Output the (X, Y) coordinate of the center of the cell containing the given text.  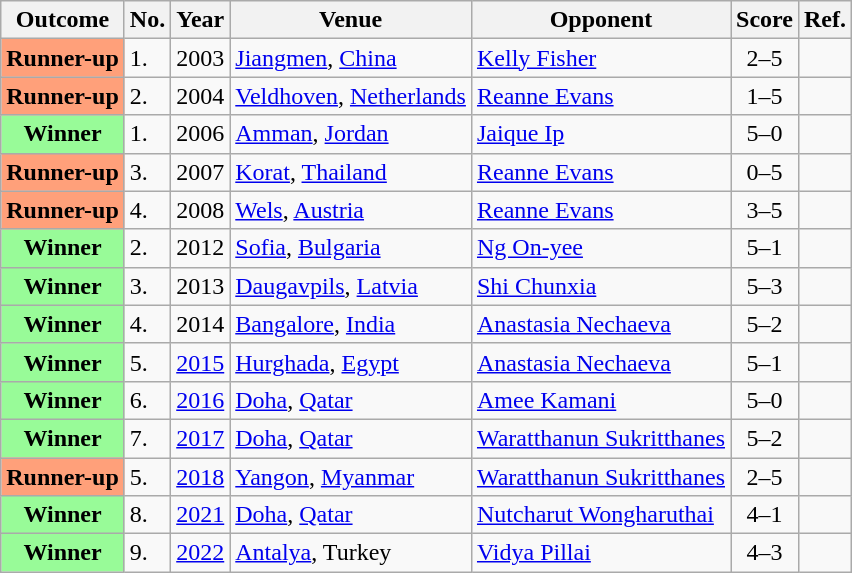
Hurghada, Egypt (351, 362)
Wels, Austria (351, 210)
5–3 (765, 286)
Antalya, Turkey (351, 553)
Outcome (63, 20)
2018 (200, 477)
2021 (200, 515)
Yangon, Myanmar (351, 477)
Nutcharut Wongharuthai (600, 515)
2007 (200, 172)
2008 (200, 210)
Jaique Ip (600, 134)
Amman, Jordan (351, 134)
4–3 (765, 553)
Kelly Fisher (600, 58)
Ng On-yee (600, 248)
2003 (200, 58)
Korat, Thailand (351, 172)
9. (147, 553)
4–1 (765, 515)
2013 (200, 286)
Shi Chunxia (600, 286)
3–5 (765, 210)
6. (147, 400)
2004 (200, 96)
2006 (200, 134)
2014 (200, 324)
Ref. (824, 20)
2017 (200, 438)
Score (765, 20)
Veldhoven, Netherlands (351, 96)
Venue (351, 20)
1–5 (765, 96)
7. (147, 438)
Sofia, Bulgaria (351, 248)
Opponent (600, 20)
0–5 (765, 172)
Jiangmen, China (351, 58)
Daugavpils, Latvia (351, 286)
2022 (200, 553)
Bangalore, India (351, 324)
Amee Kamani (600, 400)
2015 (200, 362)
No. (147, 20)
Vidya Pillai (600, 553)
Year (200, 20)
2016 (200, 400)
2012 (200, 248)
8. (147, 515)
